Return [X, Y] of the center of cell containing provided text 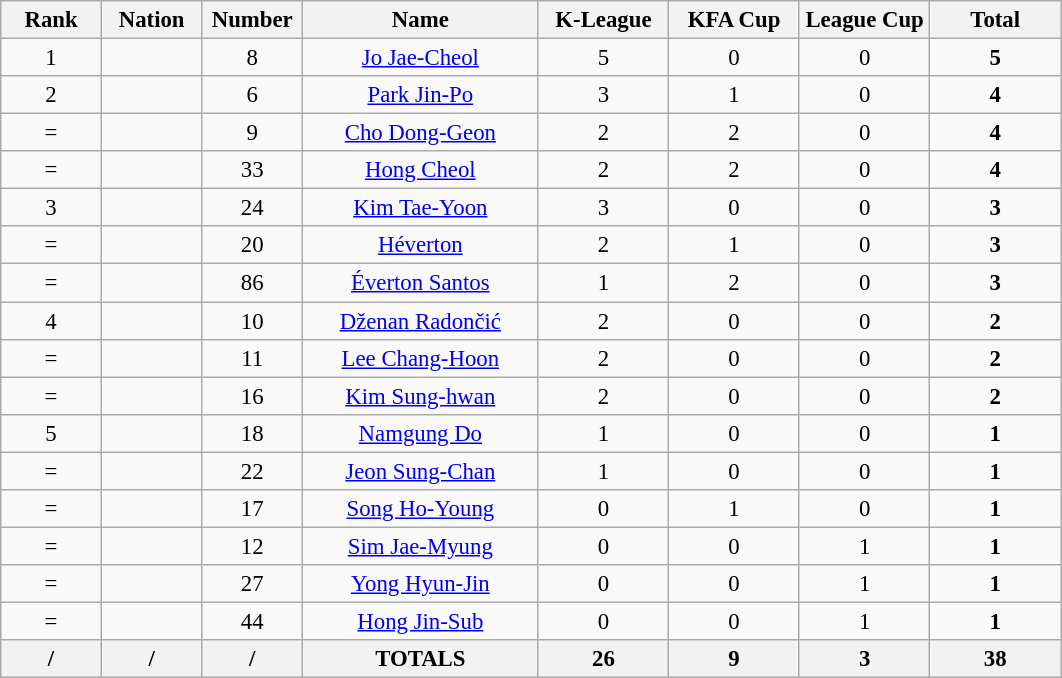
Hong Cheol [421, 170]
Jo Jae-Cheol [421, 58]
Park Jin-Po [421, 95]
Nation [152, 20]
Jeon Sung-Chan [421, 471]
8 [252, 58]
12 [252, 546]
Song Ho-Young [421, 509]
Dženan Radončić [421, 321]
24 [252, 208]
Total [996, 20]
Éverton Santos [421, 283]
KFA Cup [734, 20]
10 [252, 321]
Name [421, 20]
6 [252, 95]
Kim Tae-Yoon [421, 208]
Yong Hyun-Jin [421, 584]
20 [252, 245]
33 [252, 170]
27 [252, 584]
K-League [604, 20]
Rank [52, 20]
Namgung Do [421, 433]
Number [252, 20]
Héverton [421, 245]
44 [252, 621]
Lee Chang-Hoon [421, 358]
16 [252, 396]
17 [252, 509]
11 [252, 358]
Hong Jin-Sub [421, 621]
Kim Sung-hwan [421, 396]
Sim Jae-Myung [421, 546]
86 [252, 283]
Cho Dong-Geon [421, 133]
38 [996, 659]
22 [252, 471]
TOTALS [421, 659]
18 [252, 433]
League Cup [864, 20]
26 [604, 659]
